Extract the (X, Y) coordinate from the center of the cell holding the provided text.  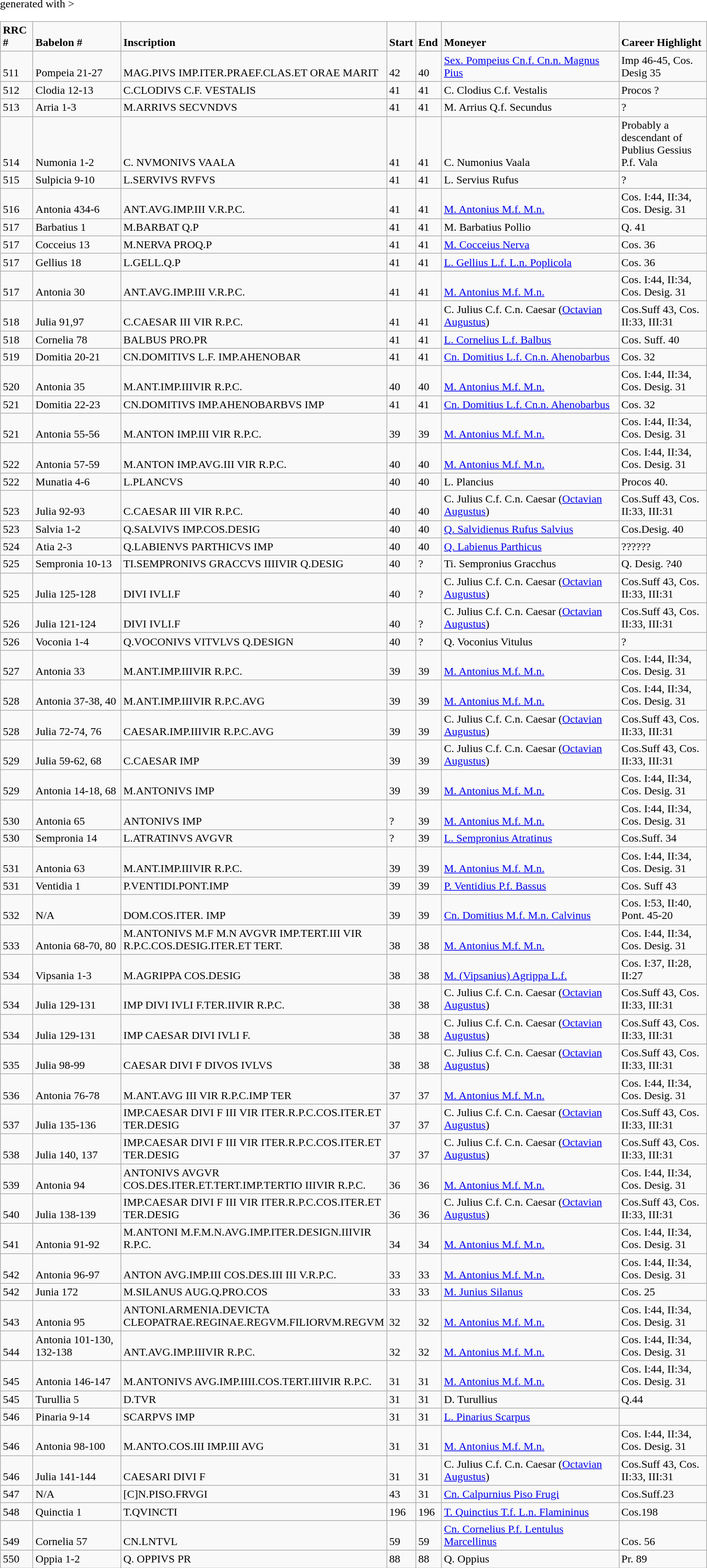
544 (17, 1346)
Oppia 1-2 (77, 1559)
Julia 91,97 (77, 315)
535 (17, 1059)
L. Pinarius Scarpus (530, 1417)
RRC # (17, 37)
Procos ? (662, 90)
?????? (662, 547)
C.CLODIVS C.F. VESTALIS (254, 90)
M. Cocceius Nerva (530, 245)
L. Gellius L.f. L.n. Poplicola (530, 262)
Probably a descendant of Publius Gessius P.f. Vala (662, 143)
Turullia 5 (77, 1399)
Cn. Domitius M.f. M.n. Calvinus (530, 909)
540 (17, 1209)
D. Turullius (530, 1399)
Antonia 68-70, 80 (77, 940)
Cos. 25 (662, 1292)
43 (402, 1494)
CN.LNTVL (254, 1535)
Antonia 96-97 (77, 1269)
Julia 59-62, 68 (77, 755)
Sempronia 10-13 (77, 564)
M.NERVA PROQ.P (254, 245)
Julia 140, 137 (77, 1148)
Julia 135-136 (77, 1119)
Julia 98-99 (77, 1059)
Ventidia 1 (77, 886)
Antonia 14-18, 68 (77, 785)
Antonia 146-147 (77, 1375)
512 (17, 90)
532 (17, 909)
M.ANTO.COS.III IMP.III AVG (254, 1441)
Pr. 89 (662, 1559)
M. (Vipsanius) Agrippa L.f. (530, 969)
533 (17, 940)
MAG.PIVS IMP.ITER.PRAEF.CLAS.ET ORAE MARIT (254, 66)
Junia 172 (77, 1292)
ANTONIVS IMP (254, 815)
Cn. Calpurnius Piso Frugi (530, 1494)
Q.VOCONIVS VITVLVS Q.DESIGN (254, 641)
511 (17, 66)
42 (402, 66)
L. Plancius (530, 482)
Q. Oppius (530, 1559)
515 (17, 180)
Gellius 18 (77, 262)
550 (17, 1559)
L.SERVIVS RVFVS (254, 180)
M. Arrius Q.f. Secundus (530, 108)
D.TVR (254, 1399)
Sex. Pompeius Cn.f. Cn.n. Magnus Pius (530, 66)
Cos. Suff. 40 (662, 340)
Cos. I:37, II:28, II:27 (662, 969)
Cornelia 57 (77, 1535)
Moneyer (530, 37)
Cn. Cornelius P.f. Lentulus Marcellinus (530, 1535)
L.PLANCVS (254, 482)
CAESAR.IMP.IIIVIR R.P.C.AVG (254, 724)
M.ANTONIVS IMP (254, 785)
Voconia 1-4 (77, 641)
Salvia 1-2 (77, 529)
514 (17, 143)
Cos. 56 (662, 1535)
Pompeia 21-27 (77, 66)
Inscription (254, 37)
End (429, 37)
Julia 72-74, 76 (77, 724)
Cornelia 78 (77, 340)
M.ANTONIVS M.F M.N AVGVR IMP.TERT.III VIR R.P.C.COS.DESIG.ITER.ET TERT. (254, 940)
Q. Desig. ?40 (662, 564)
Antonia 37-38, 40 (77, 695)
Ti. Sempronius Gracchus (530, 564)
Clodia 12-13 (77, 90)
513 (17, 108)
547 (17, 1494)
Career Highlight (662, 37)
Barbatius 1 (77, 227)
SCARPVS IMP (254, 1417)
M.ANT.IMP.IIIVIR R.P.C.AVG (254, 695)
Antonia 65 (77, 815)
C. Numonius Vaala (530, 143)
M. Barbatius Pollio (530, 227)
L.GELL.Q.P (254, 262)
IMP DIVI IVLI F.TER.IIVIR R.P.C. (254, 999)
Julia 125-128 (77, 587)
Pinaria 9-14 (77, 1417)
CN.DOMITIVS IMP.AHENOBARBVS IMP (254, 405)
Q. OPPIVS PR (254, 1559)
Antonia 76-78 (77, 1089)
L.ATRATINVS AVGVR (254, 838)
Babelon # (77, 37)
M.BARBAT Q.P (254, 227)
539 (17, 1179)
Domitia 20-21 (77, 357)
Antonia 35 (77, 381)
M.ANT.AVG III VIR R.P.C.IMP TER (254, 1089)
Cocceius 13 (77, 245)
M.ARRIVS SECVNDVS (254, 108)
M.ANTONIVS AVG.IMP.IIII.COS.TERT.IIIVIR R.P.C. (254, 1375)
536 (17, 1089)
Cos. Suff 43 (662, 886)
Sempronia 14 (77, 838)
IMP CAESAR DIVI IVLI F. (254, 1029)
Domitia 22-23 (77, 405)
Cos. I:53, II:40, Pont. 45-20 (662, 909)
541 (17, 1238)
527 (17, 665)
T. Quinctius T.f. L.n. Flamininus (530, 1511)
Julia 138-139 (77, 1209)
L. Servius Rufus (530, 180)
Numonia 1-2 (77, 143)
P. Ventidius P.f. Bassus (530, 886)
L. Cornelius L.f. Balbus (530, 340)
Q. 41 (662, 227)
ANTONI.ARMENIA.DEVICTA CLEOPATRAE.REGINAE.REGVM.FILIORVM.REGVM (254, 1316)
C.CAESAR IMP (254, 755)
549 (17, 1535)
Procos 40. (662, 482)
ANTON AVG.IMP.III COS.DES.III III V.R.P.C. (254, 1269)
Quinctia 1 (77, 1511)
M.SILANUS AUG.Q.PRO.COS (254, 1292)
538 (17, 1148)
Q.LABIENVS PARTHICVS IMP (254, 547)
Start (402, 37)
BALBUS PRO.PR (254, 340)
P.VENTIDI.PONT.IMP (254, 886)
Antonia 95 (77, 1316)
[C]N.PISO.FRVGI (254, 1494)
Antonia 94 (77, 1179)
Vipsania 1-3 (77, 969)
M. Junius Silanus (530, 1292)
Arria 1-3 (77, 108)
520 (17, 381)
Antonia 55-56 (77, 428)
Imp 46-45, Cos. Desig 35 (662, 66)
Antonia 57-59 (77, 458)
M.ANTONI M.F.M.N.AVG.IMP.ITER.DESIGN.IIIVIR R.P.C. (254, 1238)
ANT.AVG.IMP.IIIVIR R.P.C. (254, 1346)
M.AGRIPPA COS.DESIG (254, 969)
548 (17, 1511)
Antonia 30 (77, 286)
Antonia 98-100 (77, 1441)
Julia 92-93 (77, 506)
Julia 121-124 (77, 618)
C. NVMONIVS VAALA (254, 143)
C. Clodius C.f. Vestalis (530, 90)
CAESARI DIVI F (254, 1470)
Antonia 33 (77, 665)
Q. Salvidienus Rufus Salvius (530, 529)
524 (17, 547)
M.ANTON IMP.AVG.III VIR R.P.C. (254, 458)
L. Sempronius Atratinus (530, 838)
Q. Labienus Parthicus (530, 547)
Q.SALVIVS IMP.COS.DESIG (254, 529)
ANTONIVS AVGVR COS.DES.ITER.ET.TERT.IMP.TERTIO IIIVIR R.P.C. (254, 1179)
Antonia 91-92 (77, 1238)
Cos.Suff. 34 (662, 838)
CAESAR DIVI F DIVOS IVLVS (254, 1059)
Q. Voconius Vitulus (530, 641)
Julia 141-144 (77, 1470)
543 (17, 1316)
Munatia 4-6 (77, 482)
Atia 2-3 (77, 547)
Cos.Desig. 40 (662, 529)
Sulpicia 9-10 (77, 180)
Cos.198 (662, 1511)
Q.44 (662, 1399)
M.ANTON IMP.III VIR R.P.C. (254, 428)
DOM.COS.ITER. IMP (254, 909)
516 (17, 203)
TI.SEMPRONIVS GRACCVS IIIIVIR Q.DESIG (254, 564)
Antonia 63 (77, 862)
519 (17, 357)
Cos.Suff.23 (662, 1494)
Antonia 101-130, 132-138 (77, 1346)
537 (17, 1119)
Antonia 434-6 (77, 203)
CN.DOMITIVS L.F. IMP.AHENOBAR (254, 357)
T.QVINCTI (254, 1511)
